Find where the given text appears and provide that cell's center as [X, Y] coordinate. 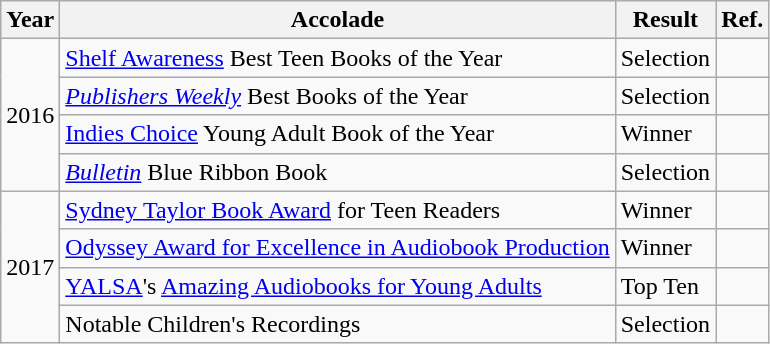
Publishers Weekly Best Books of the Year [338, 96]
Year [30, 20]
Odyssey Award for Excellence in Audiobook Production [338, 248]
Notable Children's Recordings [338, 324]
Indies Choice Young Adult Book of the Year [338, 134]
Bulletin Blue Ribbon Book [338, 172]
Ref. [742, 20]
Accolade [338, 20]
Sydney Taylor Book Award for Teen Readers [338, 210]
2016 [30, 115]
Shelf Awareness Best Teen Books of the Year [338, 58]
YALSA's Amazing Audiobooks for Young Adults [338, 286]
2017 [30, 267]
Top Ten [665, 286]
Result [665, 20]
